Determine the (x, y) coordinate at the center of the cell enclosing the given text.  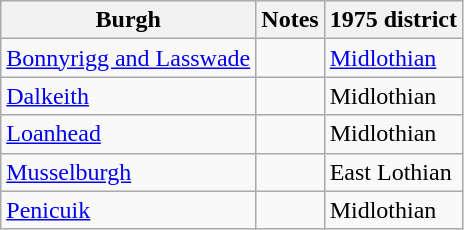
Dalkeith (128, 96)
Notes (290, 20)
Loanhead (128, 134)
Bonnyrigg and Lasswade (128, 58)
Musselburgh (128, 172)
1975 district (393, 20)
Burgh (128, 20)
Penicuik (128, 210)
East Lothian (393, 172)
